Return the (x, y) coordinate for the center point of the cell that contains the specified text.  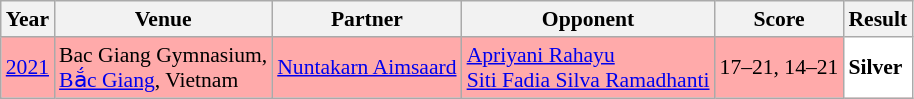
Silver (878, 68)
Apriyani Rahayu Siti Fadia Silva Ramadhanti (588, 68)
2021 (28, 68)
Partner (366, 19)
Nuntakarn Aimsaard (366, 68)
Venue (163, 19)
17–21, 14–21 (780, 68)
Score (780, 19)
Result (878, 19)
Bac Giang Gymnasium,Bắc Giang, Vietnam (163, 68)
Opponent (588, 19)
Year (28, 19)
